Locate the cell with the specified text and output its [X, Y] center coordinate. 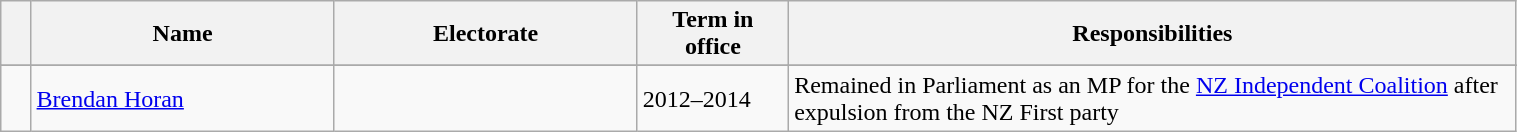
2012–2014 [713, 98]
Name [182, 34]
Brendan Horan [182, 98]
Remained in Parliament as an MP for the NZ Independent Coalition after expulsion from the NZ First party [1152, 98]
Term in office [713, 34]
Responsibilities [1152, 34]
Electorate [486, 34]
